Scan for the cell matching the given text and deliver its [X, Y] coordinate at center. 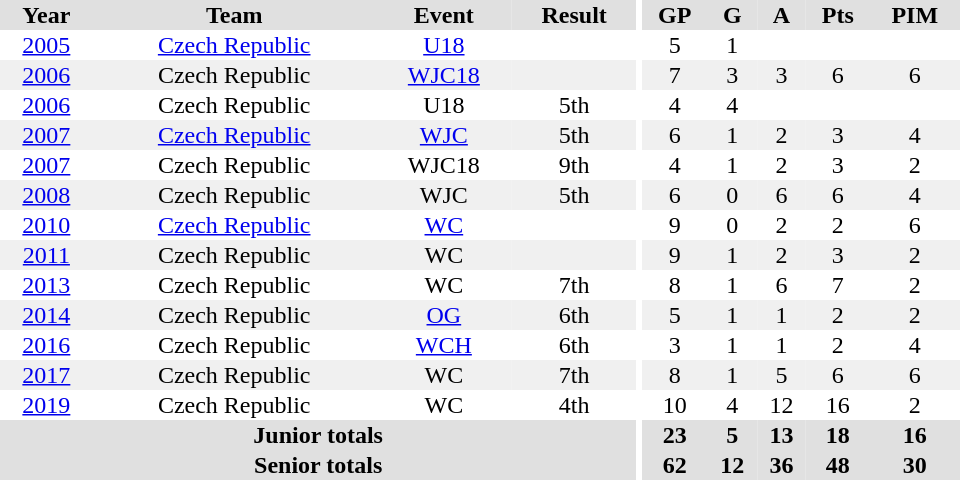
2013 [46, 285]
30 [915, 465]
Result [574, 15]
Senior totals [318, 465]
2011 [46, 255]
36 [782, 465]
Event [444, 15]
Team [234, 15]
2008 [46, 195]
10 [675, 405]
2010 [46, 225]
G [732, 15]
Year [46, 15]
13 [782, 435]
GP [675, 15]
2017 [46, 375]
4th [574, 405]
PIM [915, 15]
OG [444, 315]
18 [838, 435]
9th [574, 165]
Pts [838, 15]
2019 [46, 405]
2014 [46, 315]
23 [675, 435]
2005 [46, 45]
2016 [46, 345]
Junior totals [318, 435]
A [782, 15]
48 [838, 465]
WCH [444, 345]
62 [675, 465]
